For the text-containing cell, return its midpoint in [x, y] coordinate format. 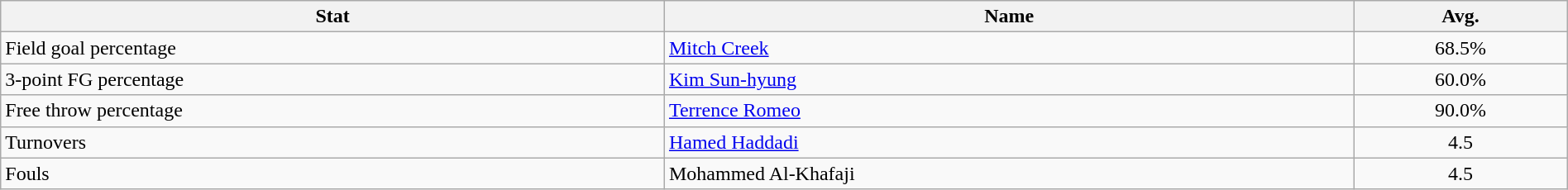
Kim Sun-hyung [1009, 79]
68.5% [1460, 48]
3-point FG percentage [332, 79]
90.0% [1460, 111]
Avg. [1460, 17]
Free throw percentage [332, 111]
Mohammed Al-Khafaji [1009, 173]
Mitch Creek [1009, 48]
60.0% [1460, 79]
Terrence Romeo [1009, 111]
Stat [332, 17]
Hamed Haddadi [1009, 142]
Name [1009, 17]
Turnovers [332, 142]
Fouls [332, 173]
Field goal percentage [332, 48]
